Return (x, y) of the center of cell containing provided text 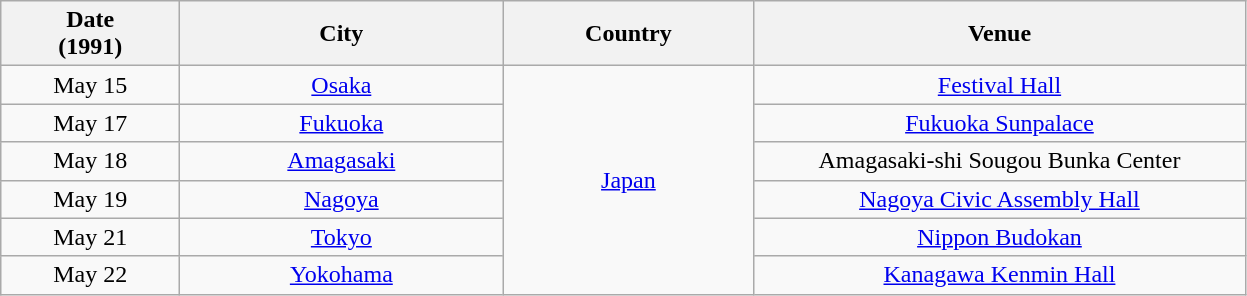
May 17 (90, 123)
Kanagawa Kenmin Hall (1000, 275)
Country (628, 34)
Nagoya (342, 199)
May 18 (90, 161)
Venue (1000, 34)
Tokyo (342, 237)
Nagoya Civic Assembly Hall (1000, 199)
Amagasaki (342, 161)
Nippon Budokan (1000, 237)
Osaka (342, 85)
Japan (628, 180)
May 22 (90, 275)
Date(1991) (90, 34)
Festival Hall (1000, 85)
May 19 (90, 199)
Fukuoka (342, 123)
Yokohama (342, 275)
City (342, 34)
Amagasaki-shi Sougou Bunka Center (1000, 161)
Fukuoka Sunpalace (1000, 123)
May 21 (90, 237)
May 15 (90, 85)
